Return the (X, Y) coordinate for the center point of the cell that contains the specified text.  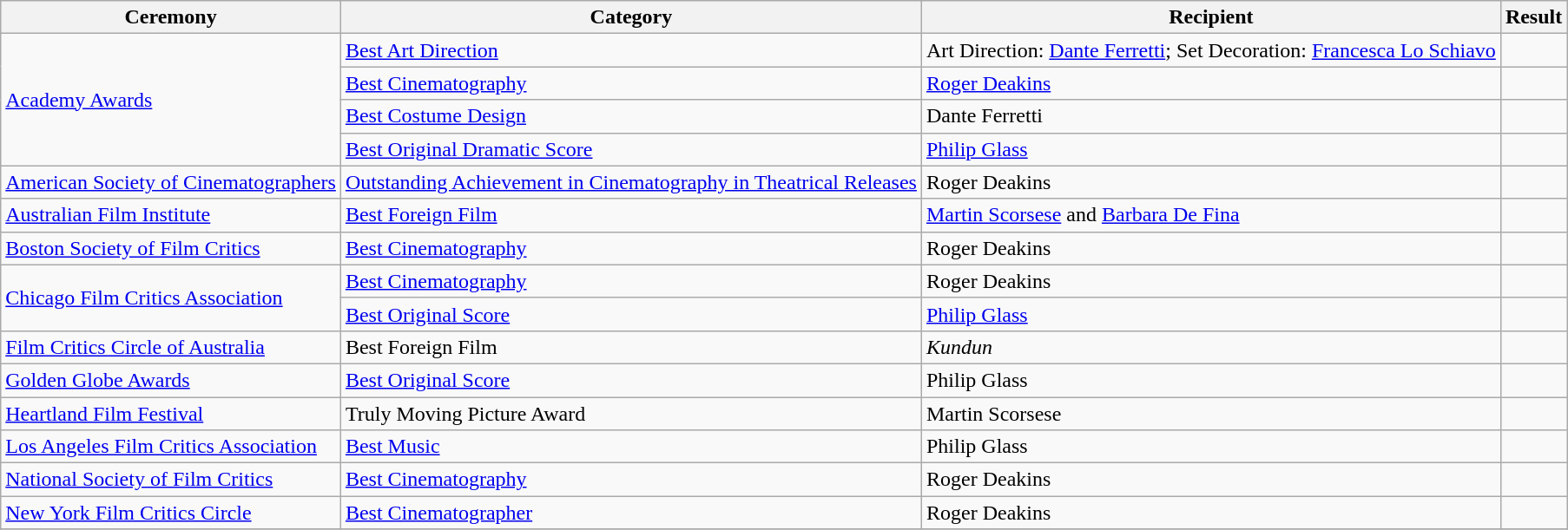
Best Original Dramatic Score (630, 149)
Los Angeles Film Critics Association (171, 447)
Art Direction: Dante Ferretti; Set Decoration: Francesca Lo Schiavo (1210, 50)
Best Cinematographer (630, 513)
Film Critics Circle of Australia (171, 347)
Recipient (1210, 17)
Result (1533, 17)
Best Art Direction (630, 50)
Dante Ferretti (1210, 116)
Heartland Film Festival (171, 414)
Kundun (1210, 347)
Best Music (630, 447)
Martin Scorsese (1210, 414)
Australian Film Institute (171, 215)
National Society of Film Critics (171, 480)
Chicago Film Critics Association (171, 298)
Best Costume Design (630, 116)
Academy Awards (171, 100)
Martin Scorsese and Barbara De Fina (1210, 215)
Truly Moving Picture Award (630, 414)
Golden Globe Awards (171, 380)
American Society of Cinematographers (171, 182)
Outstanding Achievement in Cinematography in Theatrical Releases (630, 182)
New York Film Critics Circle (171, 513)
Boston Society of Film Critics (171, 248)
Category (630, 17)
Ceremony (171, 17)
